Provide the (x, y) coordinate of the cell's center where the given text is located.  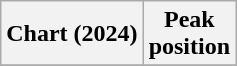
Chart (2024) (72, 34)
Peakposition (189, 34)
